Detect which cell encompasses the target text, then output its [x, y] center coordinate. 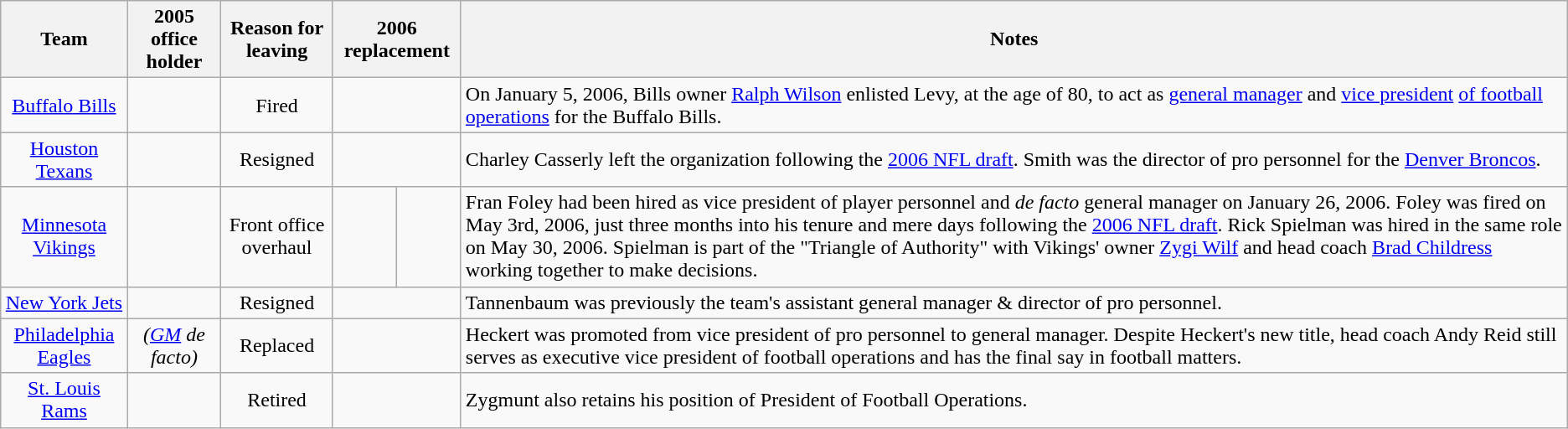
Front office overhaul [277, 236]
Philadelphia Eagles [64, 345]
Tannenbaum was previously the team's assistant general manager & director of pro personnel. [1014, 302]
New York Jets [64, 302]
Replaced [277, 345]
St. Louis Rams [64, 401]
Charley Casserly left the organization following the 2006 NFL draft. Smith was the director of pro personnel for the Denver Broncos. [1014, 159]
Zygmunt also retains his position of President of Football Operations. [1014, 401]
(GM de facto) [174, 345]
2005 office holder [174, 39]
Retired [277, 401]
Minnesota Vikings [64, 236]
Houston Texans [64, 159]
Buffalo Bills [64, 106]
2006 replacement [397, 39]
Fired [277, 106]
Reason for leaving [277, 39]
Notes [1014, 39]
Team [64, 39]
